From the cell containing the given text, extract its center point as [X, Y] coordinate. 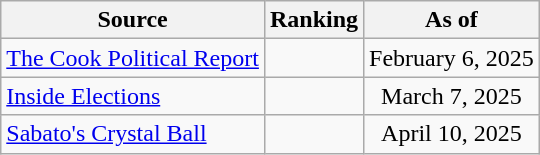
March 7, 2025 [452, 96]
As of [452, 20]
April 10, 2025 [452, 134]
Ranking [314, 20]
The Cook Political Report [133, 58]
February 6, 2025 [452, 58]
Source [133, 20]
Inside Elections [133, 96]
Sabato's Crystal Ball [133, 134]
